Extract the [X, Y] coordinate from the center of the cell holding the provided text.  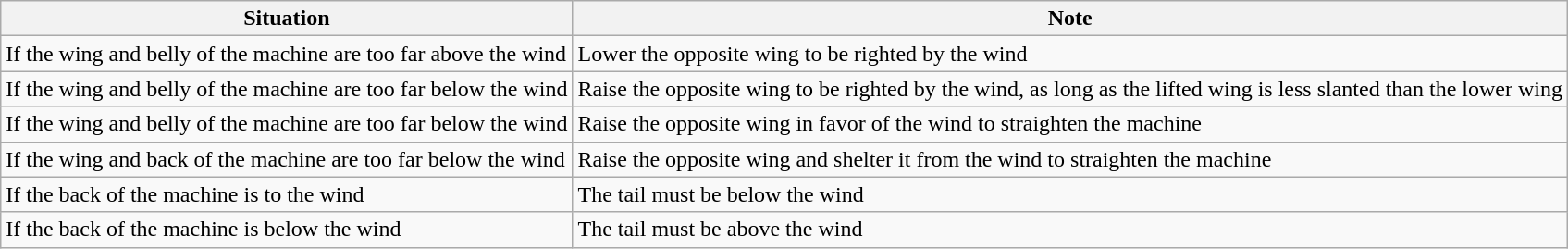
If the wing and belly of the machine are too far above the wind [287, 54]
If the wing and back of the machine are too far below the wind [287, 159]
Raise the opposite wing in favor of the wind to straighten the machine [1070, 124]
If the back of the machine is below the wind [287, 230]
If the back of the machine is to the wind [287, 194]
Raise the opposite wing and shelter it from the wind to straighten the machine [1070, 159]
Raise the opposite wing to be righted by the wind, as long as the lifted wing is less slanted than the lower wing [1070, 89]
Lower the opposite wing to be righted by the wind [1070, 54]
Note [1070, 19]
Situation [287, 19]
The tail must be above the wind [1070, 230]
The tail must be below the wind [1070, 194]
